Search for the cell housing the specified text and yield its (X, Y) center coordinate. 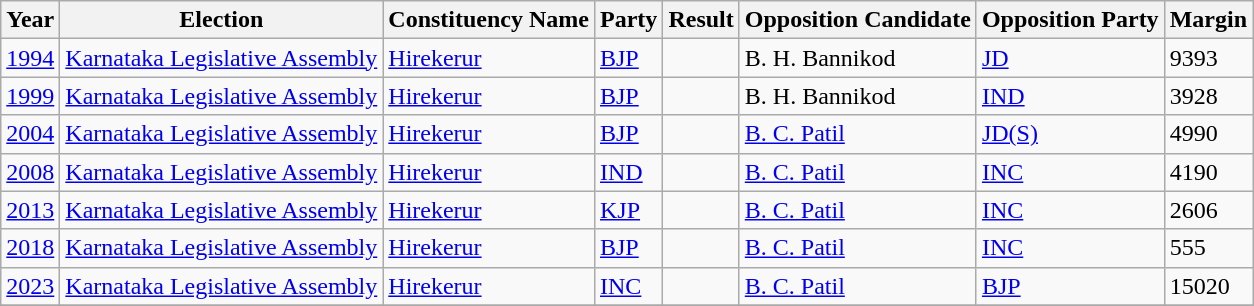
2008 (30, 172)
Constituency Name (489, 20)
2023 (30, 286)
JD(S) (1070, 134)
JD (1070, 58)
Opposition Party (1070, 20)
3928 (1208, 96)
Opposition Candidate (858, 20)
4190 (1208, 172)
2018 (30, 248)
1999 (30, 96)
Party (628, 20)
2013 (30, 210)
Year (30, 20)
Result (701, 20)
1994 (30, 58)
555 (1208, 248)
4990 (1208, 134)
9393 (1208, 58)
2606 (1208, 210)
2004 (30, 134)
15020 (1208, 286)
Election (222, 20)
KJP (628, 210)
Margin (1208, 20)
